Detect which cell encompasses the target text, then output its [x, y] center coordinate. 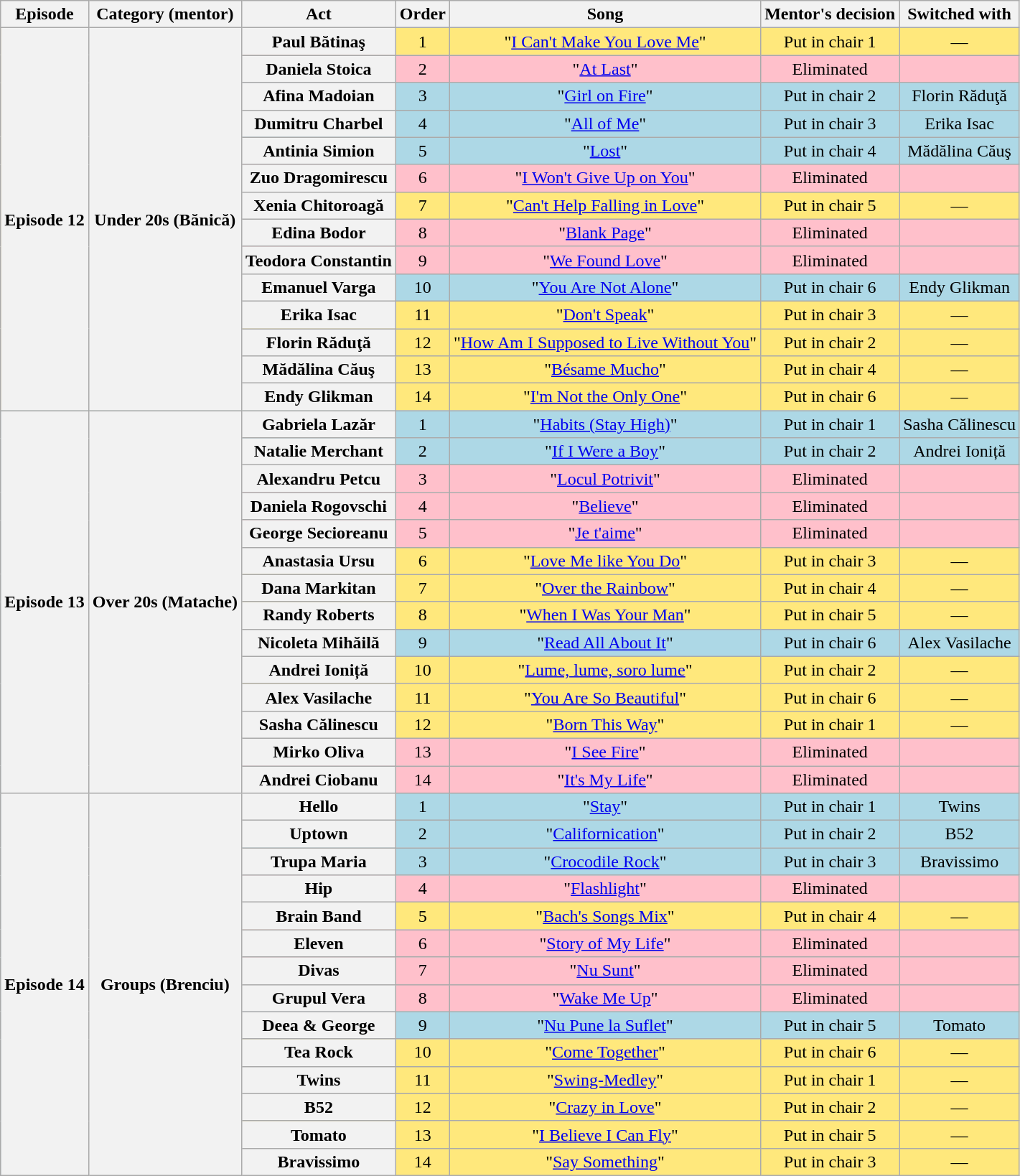
Gabriela Lazăr [319, 424]
"Crocodile Rock" [604, 862]
Randy Roberts [319, 615]
Emanuel Varga [319, 287]
Brain Band [319, 916]
Teodora Constantin [319, 260]
"Locul Potrivit" [604, 479]
Order [422, 14]
Paul Bătinaş [319, 42]
"Blank Page" [604, 233]
"Bésame Mucho" [604, 370]
"You Are Not Alone" [604, 287]
"Swing-Medley" [604, 1080]
Under 20s (Bănică) [165, 220]
Category (mentor) [165, 14]
Act [319, 14]
"Over the Rainbow" [604, 588]
Episode 12 [45, 220]
"I'm Not the Only One" [604, 397]
Mentor's decision [830, 14]
"Say Something" [604, 1162]
Eleven [319, 943]
"Story of My Life" [604, 943]
Nicoleta Mihăilă [319, 643]
"Don't Speak" [604, 314]
"Girl on Fire" [604, 96]
Alexandru Petcu [319, 479]
"Believe" [604, 506]
Groups (Brenciu) [165, 985]
"If I Were a Boy" [604, 452]
"When I Was Your Man" [604, 615]
Zuo Dragomirescu [319, 178]
Dana Markitan [319, 588]
Switched with [960, 14]
Xenia Chitoroagă [319, 205]
Episode 13 [45, 602]
Over 20s (Matache) [165, 602]
"I See Fire" [604, 752]
Hip [319, 889]
Hello [319, 807]
"Can't Help Falling in Love" [604, 205]
"Je t'aime" [604, 533]
Anastasia Ursu [319, 561]
Grupul Vera [319, 998]
George Secioreanu [319, 533]
Deea & George [319, 1025]
"Habits (Stay High)" [604, 424]
Daniela Rogovschi [319, 506]
"Flashlight" [604, 889]
"At Last" [604, 69]
"Love Me like You Do" [604, 561]
Uptown [319, 834]
"I Won't Give Up on You" [604, 178]
"Californication" [604, 834]
"How Am I Supposed to Live Without You" [604, 342]
Daniela Stoica [319, 69]
"Born This Way" [604, 724]
"Stay" [604, 807]
Tea Rock [319, 1053]
"Wake Me Up" [604, 998]
Episode [45, 14]
Mirko Oliva [319, 752]
"We Found Love" [604, 260]
Antinia Simion [319, 151]
Edina Bodor [319, 233]
"All of Me" [604, 123]
Natalie Merchant [319, 452]
"I Can't Make You Love Me" [604, 42]
"I Believe I Can Fly" [604, 1134]
"It's My Life" [604, 779]
"Nu Pune la Suflet" [604, 1025]
Divas [319, 971]
Andrei Ciobanu [319, 779]
"Lost" [604, 151]
Song [604, 14]
Dumitru Charbel [319, 123]
"Lume, lume, soro lume" [604, 670]
Trupa Maria [319, 862]
"Crazy in Love" [604, 1107]
Episode 14 [45, 985]
"Come Together" [604, 1053]
"You Are So Beautiful" [604, 697]
"Nu Sunt" [604, 971]
"Read All About It" [604, 643]
Afina Madoian [319, 96]
"Bach's Songs Mix" [604, 916]
